Output the [X, Y] coordinate of the center of the cell containing the given text.  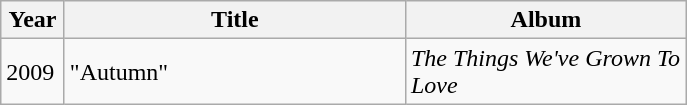
Album [546, 20]
Year [33, 20]
2009 [33, 72]
"Autumn" [234, 72]
Title [234, 20]
The Things We've Grown To Love [546, 72]
